Scan for the cell matching the given text and deliver its [x, y] coordinate at center. 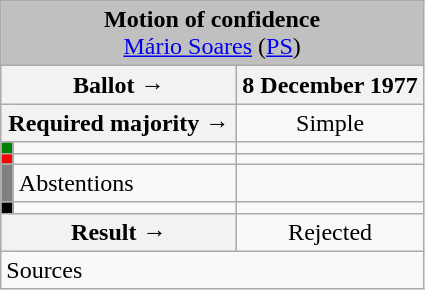
Required majority → [119, 123]
Simple [330, 123]
Abstentions [125, 183]
Sources [212, 270]
8 December 1977 [330, 85]
Ballot → [119, 85]
Motion of confidenceMário Soares (PS) [212, 34]
Result → [119, 232]
Rejected [330, 232]
